Return (X, Y) of the center of cell containing provided text 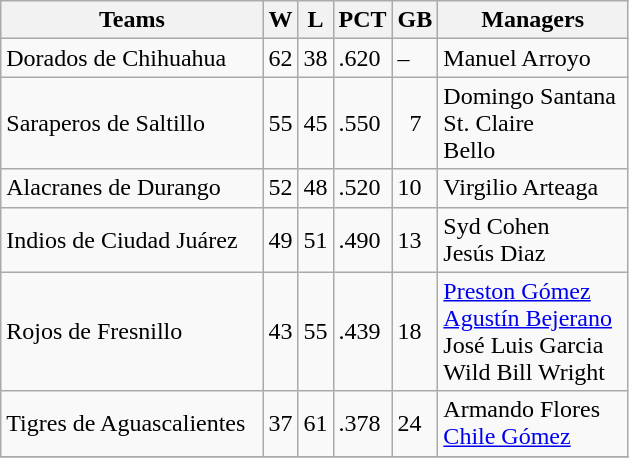
13 (415, 240)
Indios de Ciudad Juárez (132, 240)
W (280, 20)
.620 (362, 58)
52 (280, 188)
L (316, 20)
43 (280, 332)
18 (415, 332)
Teams (132, 20)
Syd CohenJesús Diaz (533, 240)
– (415, 58)
GB (415, 20)
Armando FloresChile Gómez (533, 424)
10 (415, 188)
37 (280, 424)
.550 (362, 123)
.378 (362, 424)
Virgilio Arteaga (533, 188)
Dorados de Chihuahua (132, 58)
.439 (362, 332)
Managers (533, 20)
Manuel Arroyo (533, 58)
Preston GómezAgustín BejeranoJosé Luis Garcia Wild Bill Wright (533, 332)
Saraperos de Saltillo (132, 123)
61 (316, 424)
Rojos de Fresnillo (132, 332)
49 (280, 240)
48 (316, 188)
PCT (362, 20)
Tigres de Aguascalientes (132, 424)
.520 (362, 188)
38 (316, 58)
7 (415, 123)
.490 (362, 240)
24 (415, 424)
62 (280, 58)
45 (316, 123)
Domingo Santana St. ClaireBello (533, 123)
51 (316, 240)
Alacranes de Durango (132, 188)
